Provide the (X, Y) coordinate of the cell's center where the given text is located.  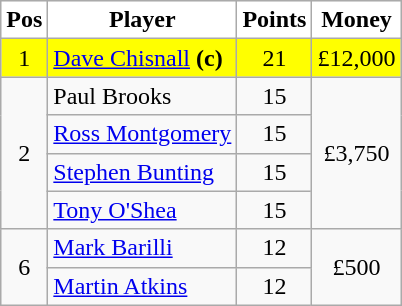
21 (274, 58)
Money (356, 20)
6 (24, 267)
2 (24, 153)
1 (24, 58)
Points (274, 20)
£3,750 (356, 153)
Ross Montgomery (142, 134)
£12,000 (356, 58)
Stephen Bunting (142, 172)
Player (142, 20)
Mark Barilli (142, 248)
Martin Atkins (142, 286)
Paul Brooks (142, 96)
Dave Chisnall (c) (142, 58)
Tony O'Shea (142, 210)
Pos (24, 20)
£500 (356, 267)
